Find where the given text appears and provide that cell's center as (X, Y) coordinate. 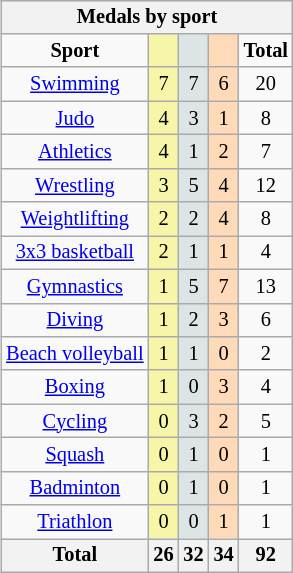
26 (163, 556)
92 (266, 556)
32 (194, 556)
Diving (74, 320)
Beach volleyball (74, 354)
34 (224, 556)
Swimming (74, 84)
Squash (74, 455)
Medals by sport (147, 17)
Athletics (74, 152)
Weightlifting (74, 219)
20 (266, 84)
Badminton (74, 488)
3x3 basketball (74, 253)
Sport (74, 51)
Wrestling (74, 185)
Boxing (74, 387)
Cycling (74, 421)
13 (266, 286)
Triathlon (74, 522)
Judo (74, 118)
Gymnastics (74, 286)
12 (266, 185)
